Return (x, y) of the center of cell containing provided text 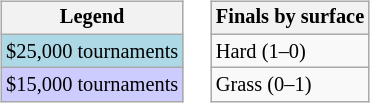
Hard (1–0) (290, 51)
$15,000 tournaments (92, 85)
$25,000 tournaments (92, 51)
Grass (0–1) (290, 85)
Legend (92, 18)
Finals by surface (290, 18)
